Extract the (X, Y) coordinate from the center of the cell holding the provided text.  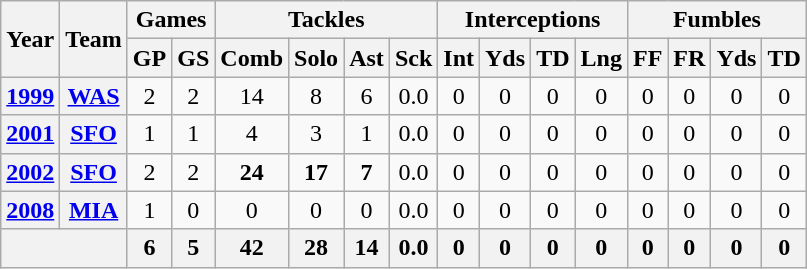
Fumbles (716, 20)
2008 (30, 210)
4 (252, 134)
7 (367, 172)
Ast (367, 58)
FR (690, 58)
FF (647, 58)
8 (316, 96)
17 (316, 172)
Comb (252, 58)
WAS (94, 96)
2001 (30, 134)
5 (194, 248)
GP (149, 58)
Tackles (326, 20)
3 (316, 134)
Solo (316, 58)
Team (94, 39)
Games (170, 20)
42 (252, 248)
28 (316, 248)
Lng (601, 58)
Sck (413, 58)
Int (459, 58)
GS (194, 58)
MIA (94, 210)
24 (252, 172)
Interceptions (533, 20)
1999 (30, 96)
Year (30, 39)
2002 (30, 172)
